Return [x, y] of the center of cell containing provided text 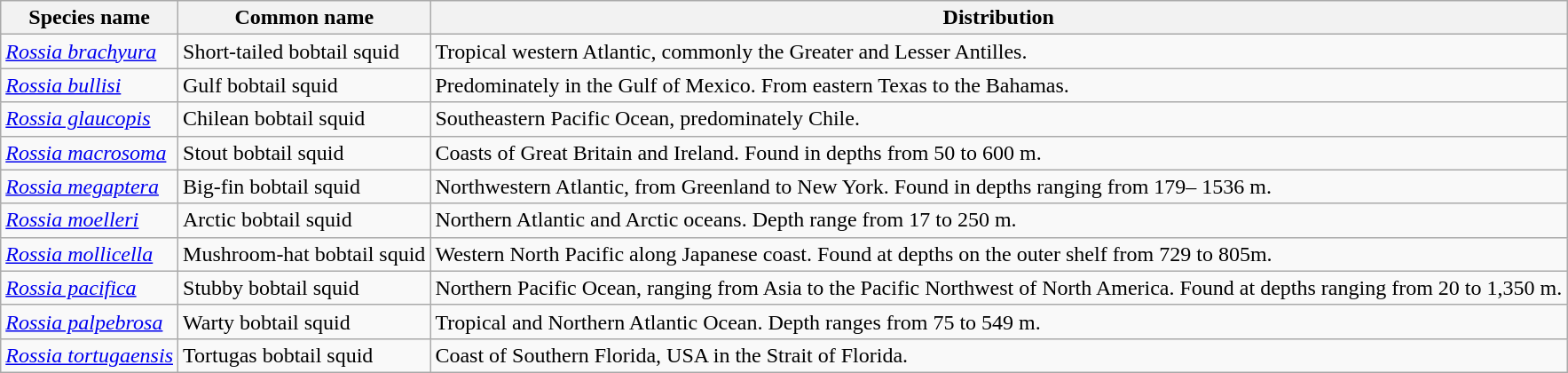
Tropical and Northern Atlantic Ocean. Depth ranges from 75 to 549 m. [999, 321]
Warty bobtail squid [304, 321]
Tropical western Atlantic, commonly the Greater and Lesser Antilles. [999, 52]
Stout bobtail squid [304, 153]
Species name [90, 18]
Predominately in the Gulf of Mexico. From eastern Texas to the Bahamas. [999, 85]
Northwestern Atlantic, from Greenland to New York. Found in depths ranging from 179– 1536 m. [999, 186]
Stubby bobtail squid [304, 288]
Rossia moelleri [90, 220]
Rossia glaucopis [90, 119]
Big-fin bobtail squid [304, 186]
Northern Atlantic and Arctic oceans. Depth range from 17 to 250 m. [999, 220]
Short-tailed bobtail squid [304, 52]
Chilean bobtail squid [304, 119]
Rossia palpebrosa [90, 321]
Rossia pacifica [90, 288]
Coast of Southern Florida, USA in the Strait of Florida. [999, 355]
Rossia mollicella [90, 254]
Rossia brachyura [90, 52]
Rossia megaptera [90, 186]
Western North Pacific along Japanese coast. Found at depths on the outer shelf from 729 to 805m. [999, 254]
Tortugas bobtail squid [304, 355]
Southeastern Pacific Ocean, predominately Chile. [999, 119]
Mushroom-hat bobtail squid [304, 254]
Coasts of Great Britain and Ireland. Found in depths from 50 to 600 m. [999, 153]
Rossia bullisi [90, 85]
Northern Pacific Ocean, ranging from Asia to the Pacific Northwest of North America. Found at depths ranging from 20 to 1,350 m. [999, 288]
Distribution [999, 18]
Rossia tortugaensis [90, 355]
Rossia macrosoma [90, 153]
Gulf bobtail squid [304, 85]
Common name [304, 18]
Arctic bobtail squid [304, 220]
